Pinpoint the cell where the given text exists, returning its [X, Y] midpoint coordinate. 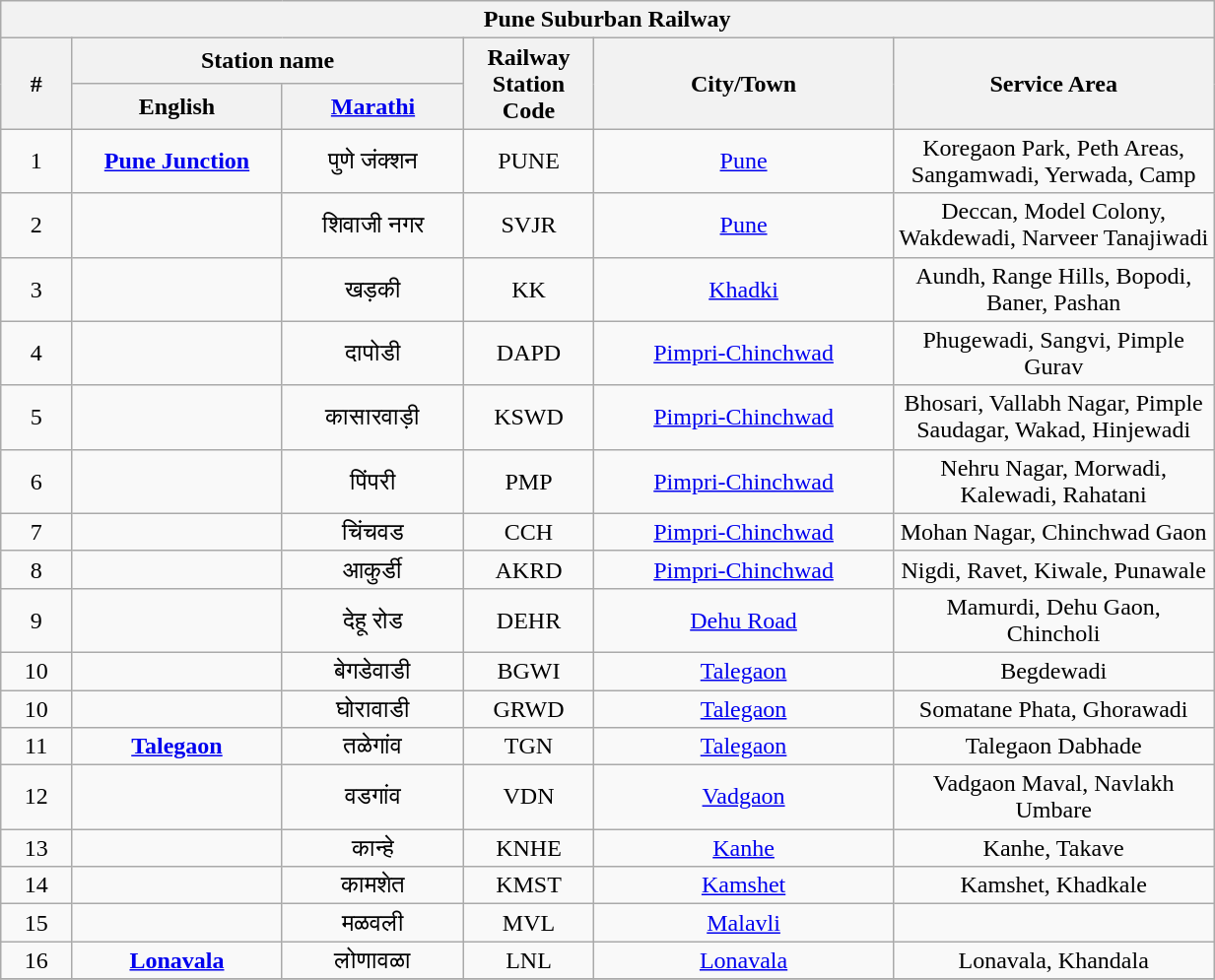
AKRD [529, 569]
Pune Suburban Railway [607, 20]
मळवली [372, 923]
Talegaon Dabhade [1054, 747]
Kanhe, Takave [1054, 848]
Somatane Phata, Ghorawadi [1054, 708]
Koregaon Park, Peth Areas, Sangamwadi, Yerwada, Camp [1054, 162]
Dehu Road [743, 621]
City/Town [743, 84]
Kamshet, Khadkale [1054, 885]
DAPD [529, 353]
GRWD [529, 708]
Bhosari, Vallabh Nagar, Pimple Saudagar, Wakad, Hinjewadi [1054, 418]
KK [529, 290]
5 [36, 418]
पुणे जंक्शन [372, 162]
Kamshet [743, 885]
शिवाजी नगर [372, 225]
TGN [529, 747]
कासारवाड़ी [372, 418]
CCH [529, 532]
Khadki [743, 290]
# [36, 84]
KNHE [529, 848]
4 [36, 353]
Nehru Nagar, Morwadi, Kalewadi, Rahatani [1054, 481]
कान्हे [372, 848]
9 [36, 621]
VDN [529, 798]
बेगडेवाडी [372, 671]
3 [36, 290]
Station name [268, 61]
MVL [529, 923]
Kanhe [743, 848]
तळेगांव [372, 747]
पिंपरी [372, 481]
8 [36, 569]
Malavli [743, 923]
PUNE [529, 162]
KSWD [529, 418]
आकुर्डी [372, 569]
Deccan, Model Colony, Wakdewadi, Narveer Tanajiwadi [1054, 225]
देहू रोड [372, 621]
13 [36, 848]
लोणावळा [372, 960]
DEHR [529, 621]
Aundh, Range Hills, Bopodi, Baner, Pashan [1054, 290]
Railway Station Code [529, 84]
BGWI [529, 671]
घोरावाडी [372, 708]
Mohan Nagar, Chinchwad Gaon [1054, 532]
15 [36, 923]
Mamurdi, Dehu Gaon, Chincholi [1054, 621]
1 [36, 162]
11 [36, 747]
16 [36, 960]
खड़की [372, 290]
7 [36, 532]
दापोडी [372, 353]
वडगांव [372, 798]
Lonavala, Khandala [1054, 960]
PMP [529, 481]
SVJR [529, 225]
Phugewadi, Sangvi, Pimple Gurav [1054, 353]
कामशेत [372, 885]
English [177, 106]
2 [36, 225]
Marathi [372, 106]
Pune Junction [177, 162]
Nigdi, Ravet, Kiwale, Punawale [1054, 569]
Service Area [1054, 84]
चिंचवड [372, 532]
6 [36, 481]
KMST [529, 885]
Vadgaon Maval, Navlakh Umbare [1054, 798]
Begdewadi [1054, 671]
14 [36, 885]
12 [36, 798]
Vadgaon [743, 798]
LNL [529, 960]
